Return [x, y] of the center of cell containing provided text 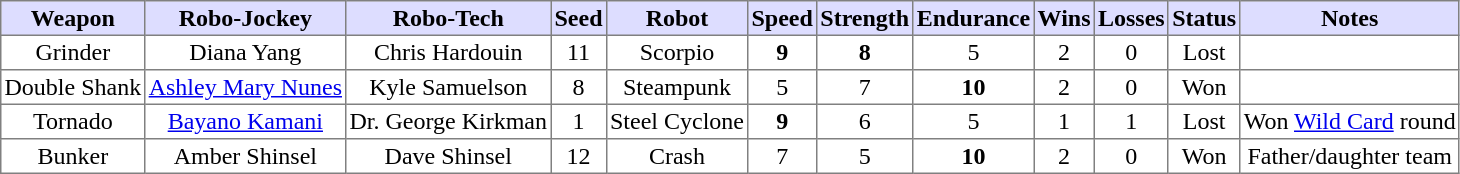
Wins [1064, 18]
Strength [865, 18]
11 [579, 52]
Weapon [73, 18]
Steampunk [676, 87]
Dave Shinsel [448, 156]
Father/daughter team [1350, 156]
12 [579, 156]
Robo-Jockey [246, 18]
Won Wild Card round [1350, 121]
Amber Shinsel [246, 156]
Ashley Mary Nunes [246, 87]
Speed [782, 18]
Diana Yang [246, 52]
6 [865, 121]
Robo-Tech [448, 18]
Status [1204, 18]
Double Shank [73, 87]
Scorpio [676, 52]
Bunker [73, 156]
Bayano Kamani [246, 121]
Endurance [974, 18]
Notes [1350, 18]
Dr. George Kirkman [448, 121]
Chris Hardouin [448, 52]
Robot [676, 18]
Crash [676, 156]
Kyle Samuelson [448, 87]
Losses [1131, 18]
Tornado [73, 121]
Steel Cyclone [676, 121]
Grinder [73, 52]
Seed [579, 18]
